Identify which cell holds the provided text, then report its [x, y] central coordinate. 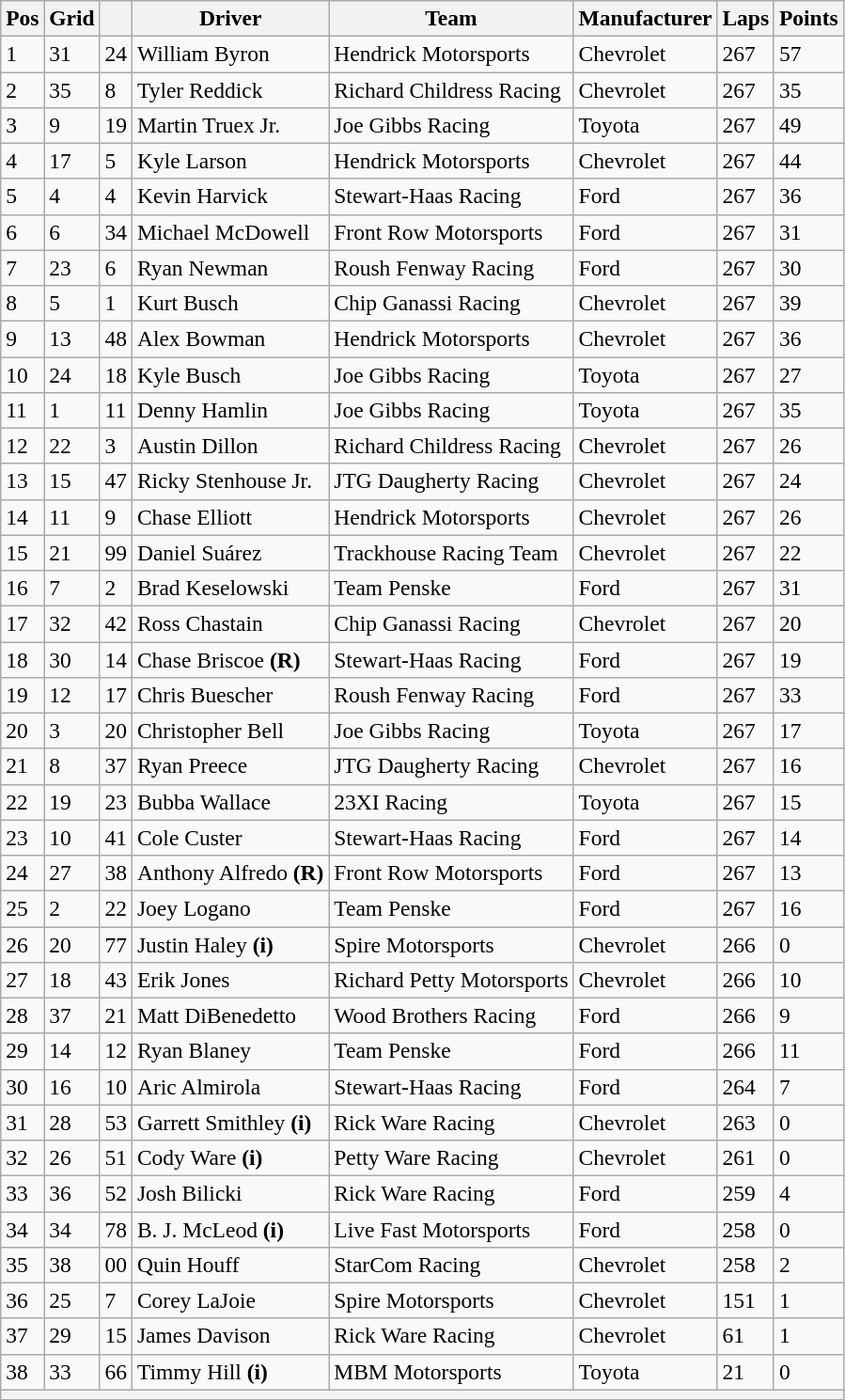
77 [116, 944]
StarCom Racing [451, 1265]
MBM Motorsports [451, 1372]
Aric Almirola [229, 1087]
Chris Buescher [229, 695]
Chase Briscoe (R) [229, 659]
Austin Dillon [229, 446]
Matt DiBenedetto [229, 1015]
Laps [746, 18]
Ryan Preece [229, 766]
Ryan Newman [229, 268]
23XI Racing [451, 802]
Tyler Reddick [229, 89]
261 [746, 1157]
Kevin Harvick [229, 197]
51 [116, 1157]
Petty Ware Racing [451, 1157]
William Byron [229, 54]
Team [451, 18]
Brad Keselowski [229, 588]
151 [746, 1300]
Alex Bowman [229, 338]
99 [116, 553]
39 [808, 303]
43 [116, 980]
Kyle Larson [229, 161]
Garrett Smithley (i) [229, 1123]
53 [116, 1123]
Ross Chastain [229, 623]
Pos [23, 18]
Daniel Suárez [229, 553]
Live Fast Motorsports [451, 1229]
78 [116, 1229]
264 [746, 1087]
Richard Petty Motorsports [451, 980]
Chase Elliott [229, 517]
Denny Hamlin [229, 410]
44 [808, 161]
Christopher Bell [229, 731]
66 [116, 1372]
Cole Custer [229, 838]
Quin Houff [229, 1265]
B. J. McLeod (i) [229, 1229]
Justin Haley (i) [229, 944]
00 [116, 1265]
47 [116, 481]
Anthony Alfredo (R) [229, 873]
49 [808, 125]
Cody Ware (i) [229, 1157]
263 [746, 1123]
Timmy Hill (i) [229, 1372]
41 [116, 838]
259 [746, 1193]
48 [116, 338]
Ricky Stenhouse Jr. [229, 481]
Erik Jones [229, 980]
42 [116, 623]
James Davison [229, 1336]
Corey LaJoie [229, 1300]
Wood Brothers Racing [451, 1015]
Bubba Wallace [229, 802]
52 [116, 1193]
Points [808, 18]
Driver [229, 18]
Martin Truex Jr. [229, 125]
Kyle Busch [229, 374]
Joey Logano [229, 908]
Josh Bilicki [229, 1193]
Kurt Busch [229, 303]
Michael McDowell [229, 232]
Trackhouse Racing Team [451, 553]
57 [808, 54]
Grid [71, 18]
Manufacturer [645, 18]
Ryan Blaney [229, 1051]
61 [746, 1336]
